Output the [X, Y] coordinate of the center of the cell containing the given text.  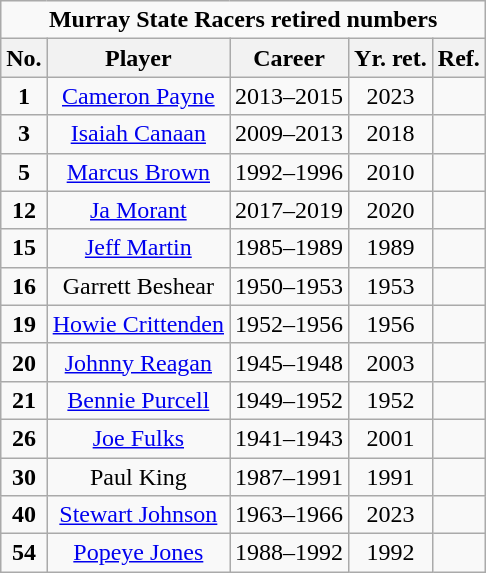
1949–1952 [290, 400]
1988–1992 [290, 553]
Isaiah Canaan [138, 134]
Career [290, 58]
16 [24, 286]
Yr. ret. [391, 58]
Garrett Beshear [138, 286]
2013–2015 [290, 96]
1952–1956 [290, 324]
40 [24, 515]
2001 [391, 438]
Ja Morant [138, 210]
15 [24, 248]
19 [24, 324]
2010 [391, 172]
1952 [391, 400]
12 [24, 210]
5 [24, 172]
1992–1996 [290, 172]
2003 [391, 362]
No. [24, 58]
Paul King [138, 477]
20 [24, 362]
Popeye Jones [138, 553]
2017–2019 [290, 210]
2018 [391, 134]
Joe Fulks [138, 438]
30 [24, 477]
Ref. [458, 58]
1945–1948 [290, 362]
Bennie Purcell [138, 400]
1987–1991 [290, 477]
1985–1989 [290, 248]
1992 [391, 553]
2009–2013 [290, 134]
54 [24, 553]
21 [24, 400]
Jeff Martin [138, 248]
Johnny Reagan [138, 362]
Player [138, 58]
1 [24, 96]
3 [24, 134]
26 [24, 438]
Marcus Brown [138, 172]
1989 [391, 248]
1963–1966 [290, 515]
Cameron Payne [138, 96]
Murray State Racers retired numbers [244, 20]
1956 [391, 324]
2020 [391, 210]
1950–1953 [290, 286]
1991 [391, 477]
Howie Crittenden [138, 324]
1953 [391, 286]
1941–1943 [290, 438]
Stewart Johnson [138, 515]
